Output the [X, Y] coordinate of the center of the cell containing the given text.  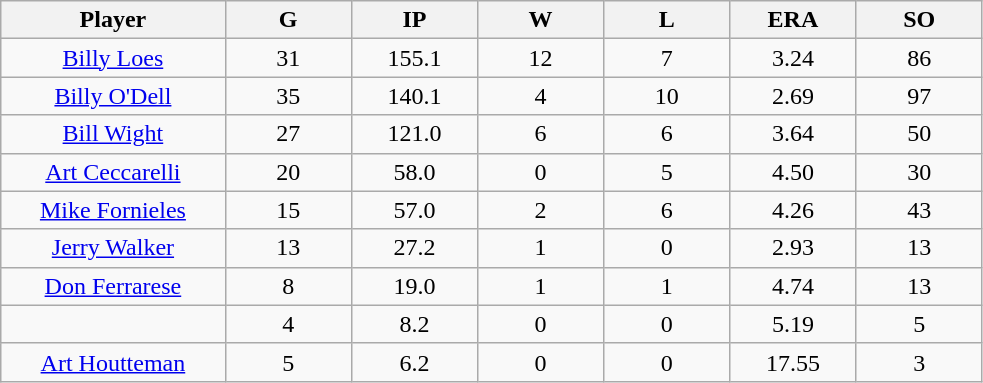
4.50 [793, 172]
2.93 [793, 248]
15 [288, 210]
97 [919, 96]
27.2 [414, 248]
43 [919, 210]
35 [288, 96]
Billy O'Dell [113, 96]
6.2 [414, 362]
2 [540, 210]
57.0 [414, 210]
140.1 [414, 96]
Art Houtteman [113, 362]
17.55 [793, 362]
SO [919, 20]
20 [288, 172]
8.2 [414, 324]
ERA [793, 20]
Mike Fornieles [113, 210]
IP [414, 20]
10 [667, 96]
121.0 [414, 134]
Jerry Walker [113, 248]
3 [919, 362]
Art Ceccarelli [113, 172]
58.0 [414, 172]
30 [919, 172]
31 [288, 58]
G [288, 20]
19.0 [414, 286]
L [667, 20]
4.74 [793, 286]
27 [288, 134]
7 [667, 58]
3.24 [793, 58]
Player [113, 20]
5.19 [793, 324]
155.1 [414, 58]
Don Ferrarese [113, 286]
12 [540, 58]
50 [919, 134]
Bill Wight [113, 134]
8 [288, 286]
Billy Loes [113, 58]
4.26 [793, 210]
2.69 [793, 96]
W [540, 20]
86 [919, 58]
3.64 [793, 134]
